Return (x, y) of the center of cell containing provided text 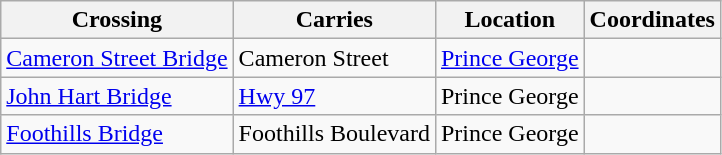
Foothills Bridge (117, 134)
Coordinates (652, 20)
Crossing (117, 20)
Foothills Boulevard (334, 134)
Cameron Street (334, 58)
John Hart Bridge (117, 96)
Location (510, 20)
Hwy 97 (334, 96)
Cameron Street Bridge (117, 58)
Carries (334, 20)
